Provide the [X, Y] coordinate of the cell's center where the given text is located.  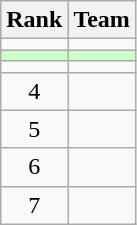
7 [34, 205]
6 [34, 167]
5 [34, 129]
Team [102, 20]
Rank [34, 20]
4 [34, 91]
